For the text-containing cell, return its midpoint in (x, y) coordinate format. 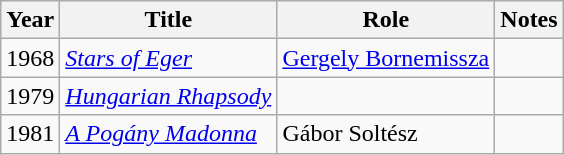
Hungarian Rhapsody (168, 96)
Title (168, 20)
1981 (30, 134)
Gábor Soltész (386, 134)
1968 (30, 58)
Role (386, 20)
Notes (529, 20)
Year (30, 20)
Stars of Eger (168, 58)
1979 (30, 96)
A Pogány Madonna (168, 134)
Gergely Bornemissza (386, 58)
